Find where the given text appears and provide that cell's center as (X, Y) coordinate. 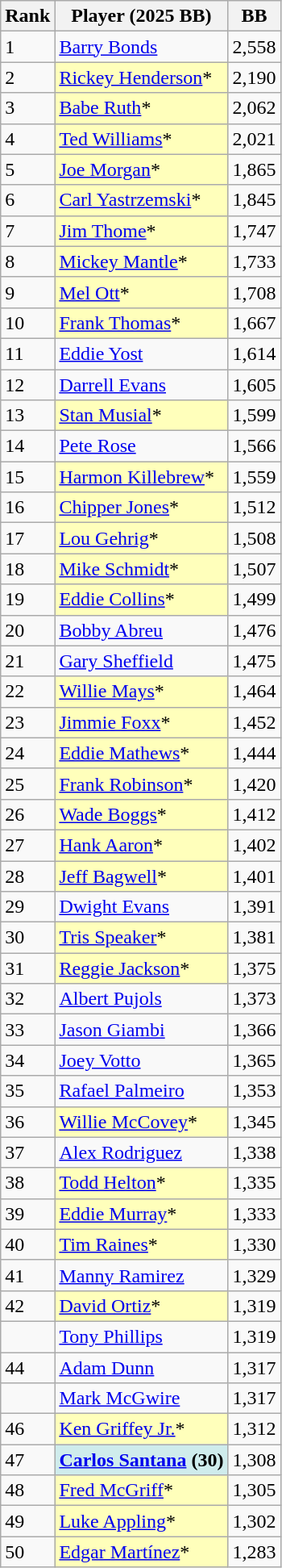
1,667 (255, 323)
1,345 (255, 1122)
1,747 (255, 231)
Mel Ott* (142, 292)
1,312 (255, 1429)
Pete Rose (142, 446)
4 (27, 139)
22 (27, 692)
Tris Speaker* (142, 938)
1,614 (255, 353)
42 (27, 1306)
Mickey Mantle* (142, 261)
18 (27, 569)
26 (27, 814)
1,845 (255, 200)
1,329 (255, 1275)
Jason Giambi (142, 1030)
1,507 (255, 569)
15 (27, 477)
11 (27, 353)
44 (27, 1368)
1,508 (255, 538)
2,558 (255, 47)
29 (27, 907)
Carl Yastrzemski* (142, 200)
Dwight Evans (142, 907)
Eddie Murray* (142, 1214)
Wade Boggs* (142, 814)
1,305 (255, 1491)
Gary Sheffield (142, 661)
49 (27, 1521)
Frank Thomas* (142, 323)
1,476 (255, 630)
Albert Pujols (142, 999)
36 (27, 1122)
Rafael Palmeiro (142, 1091)
48 (27, 1491)
33 (27, 1030)
Tim Raines* (142, 1244)
Stan Musial* (142, 416)
Rickey Henderson* (142, 77)
1,599 (255, 416)
13 (27, 416)
1,373 (255, 999)
1,330 (255, 1244)
Player (2025 BB) (142, 16)
5 (27, 169)
23 (27, 722)
1,333 (255, 1214)
Manny Ramirez (142, 1275)
38 (27, 1183)
1,302 (255, 1521)
19 (27, 600)
Todd Helton* (142, 1183)
Rank (27, 16)
Joe Morgan* (142, 169)
Darrell Evans (142, 385)
24 (27, 753)
2,062 (255, 108)
25 (27, 784)
1,365 (255, 1060)
2,190 (255, 77)
1,566 (255, 446)
Willie McCovey* (142, 1122)
32 (27, 999)
Edgar Martínez* (142, 1552)
Willie Mays* (142, 692)
Harmon Killebrew* (142, 477)
1,381 (255, 938)
31 (27, 968)
40 (27, 1244)
28 (27, 876)
27 (27, 845)
14 (27, 446)
39 (27, 1214)
12 (27, 385)
Fred McGriff* (142, 1491)
1,420 (255, 784)
1,401 (255, 876)
1,605 (255, 385)
Eddie Yost (142, 353)
Ted Williams* (142, 139)
1,444 (255, 753)
1,733 (255, 261)
2 (27, 77)
1,708 (255, 292)
Jim Thome* (142, 231)
Frank Robinson* (142, 784)
Eddie Mathews* (142, 753)
1,452 (255, 722)
37 (27, 1152)
Tony Phillips (142, 1336)
1,499 (255, 600)
1,559 (255, 477)
BB (255, 16)
Ken Griffey Jr.* (142, 1429)
Alex Rodriguez (142, 1152)
1,338 (255, 1152)
Bobby Abreu (142, 630)
Babe Ruth* (142, 108)
Jimmie Foxx* (142, 722)
Reggie Jackson* (142, 968)
1,412 (255, 814)
50 (27, 1552)
Barry Bonds (142, 47)
David Ortiz* (142, 1306)
1 (27, 47)
Jeff Bagwell* (142, 876)
Lou Gehrig* (142, 538)
30 (27, 938)
3 (27, 108)
Adam Dunn (142, 1368)
Hank Aaron* (142, 845)
1,366 (255, 1030)
Luke Appling* (142, 1521)
47 (27, 1460)
2,021 (255, 139)
16 (27, 508)
35 (27, 1091)
21 (27, 661)
10 (27, 323)
Chipper Jones* (142, 508)
1,308 (255, 1460)
1,512 (255, 508)
1,283 (255, 1552)
Mike Schmidt* (142, 569)
1,375 (255, 968)
1,865 (255, 169)
1,353 (255, 1091)
Carlos Santana (30) (142, 1460)
Joey Votto (142, 1060)
20 (27, 630)
17 (27, 538)
1,475 (255, 661)
1,391 (255, 907)
41 (27, 1275)
9 (27, 292)
46 (27, 1429)
Eddie Collins* (142, 600)
1,464 (255, 692)
Mark McGwire (142, 1399)
1,402 (255, 845)
34 (27, 1060)
8 (27, 261)
1,335 (255, 1183)
7 (27, 231)
6 (27, 200)
